Scan for the cell matching the given text and deliver its [X, Y] coordinate at center. 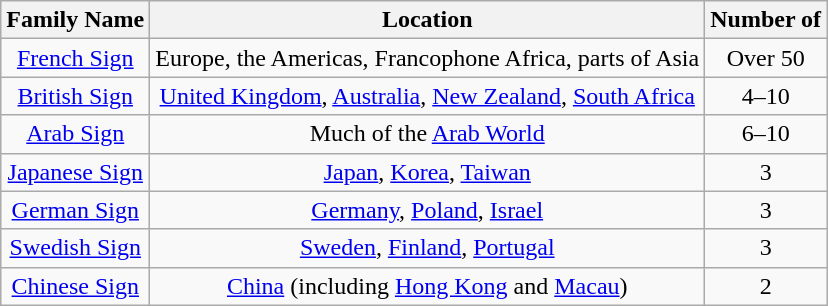
China (including Hong Kong and Macau) [428, 286]
United Kingdom, Australia, New Zealand, South Africa [428, 96]
French Sign [76, 58]
Japan, Korea, Taiwan [428, 172]
Europe, the Americas, Francophone Africa, parts of Asia [428, 58]
2 [766, 286]
German Sign [76, 210]
6–10 [766, 134]
British Sign [76, 96]
Over 50 [766, 58]
Swedish Sign [76, 248]
Family Name [76, 20]
Chinese Sign [76, 286]
Much of the Arab World [428, 134]
Japanese Sign [76, 172]
Arab Sign [76, 134]
4–10 [766, 96]
Sweden, Finland, Portugal [428, 248]
Location [428, 20]
Germany, Poland, Israel [428, 210]
Number of [766, 20]
